Identify which cell holds the provided text, then report its [x, y] central coordinate. 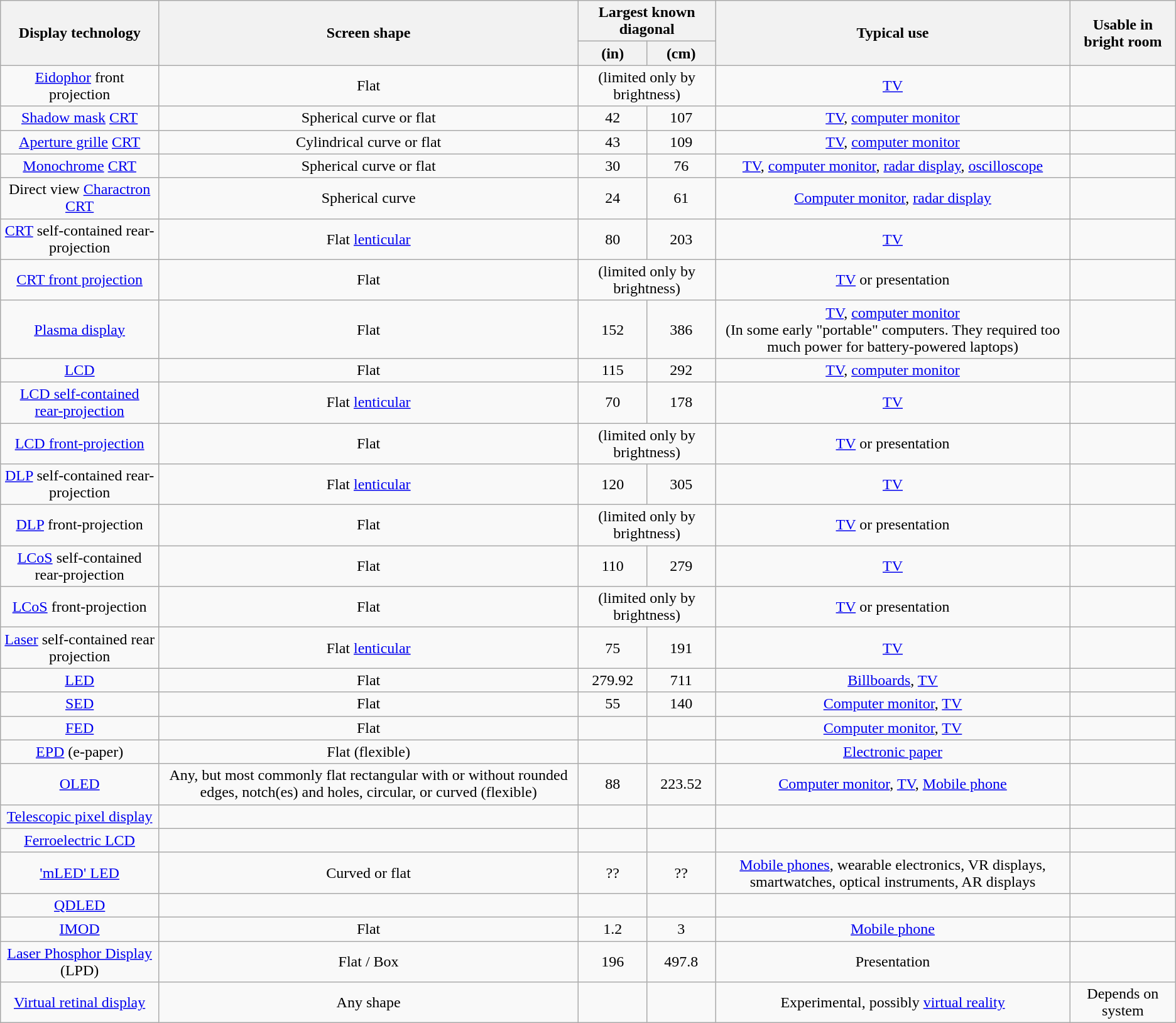
88 [613, 784]
3 [681, 929]
Screen shape [369, 33]
Curved or flat [369, 873]
DLP front-projection [80, 525]
110 [613, 566]
43 [613, 142]
Computer monitor, radar display [893, 198]
SED [80, 704]
Direct view Charactron CRT [80, 198]
80 [613, 239]
497.8 [681, 961]
CRT front projection [80, 280]
140 [681, 704]
Aperture grille CRT [80, 142]
1.2 [613, 929]
QDLED [80, 905]
Shadow mask CRT [80, 118]
Ferroelectric LCD [80, 840]
LCD front-projection [80, 443]
Monochrome CRT [80, 166]
TV, computer monitor, radar display, oscilloscope [893, 166]
386 [681, 329]
TV, computer monitor (In some early "portable" computers. They required too much power for battery-powered laptops) [893, 329]
115 [613, 370]
Computer monitor, TV, Mobile phone [893, 784]
Any, but most commonly flat rectangular with or without rounded edges, notch(es) and holes, circular, or curved (flexible) [369, 784]
Display technology [80, 33]
Cylindrical curve or flat [369, 142]
30 [613, 166]
FED [80, 728]
Billboards, TV [893, 680]
(in) [613, 53]
LCD [80, 370]
(cm) [681, 53]
'mLED' LED [80, 873]
711 [681, 680]
152 [613, 329]
305 [681, 485]
109 [681, 142]
Laser self-contained rear projection [80, 648]
Spherical curve [369, 198]
LED [80, 680]
75 [613, 648]
196 [613, 961]
203 [681, 239]
279.92 [613, 680]
Flat / Box [369, 961]
Experimental, possibly virtual reality [893, 1002]
279 [681, 566]
Largest known diagonal [647, 21]
DLP self-contained rear-projection [80, 485]
24 [613, 198]
EPD (e-paper) [80, 752]
178 [681, 402]
76 [681, 166]
LCD self-contained rear-projection [80, 402]
Depends on system [1123, 1002]
42 [613, 118]
IMOD [80, 929]
Electronic paper [893, 752]
Laser Phosphor Display (LPD) [80, 961]
Any shape [369, 1002]
223.52 [681, 784]
Eidophor front projection [80, 85]
LCoS self-contained rear-projection [80, 566]
107 [681, 118]
Usable in bright room [1123, 33]
OLED [80, 784]
55 [613, 704]
Presentation [893, 961]
292 [681, 370]
Virtual retinal display [80, 1002]
Telescopic pixel display [80, 816]
191 [681, 648]
120 [613, 485]
61 [681, 198]
Flat (flexible) [369, 752]
CRT self-contained rear-projection [80, 239]
Plasma display [80, 329]
Mobile phones, wearable electronics, VR displays, smartwatches, optical instruments, AR displays [893, 873]
70 [613, 402]
Typical use [893, 33]
LCoS front-projection [80, 607]
Mobile phone [893, 929]
